Capture the cell that displays the provided text and extract its (x, y) central coordinate. 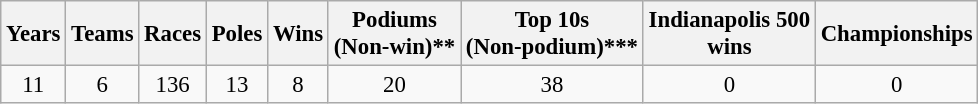
20 (394, 85)
Poles (236, 34)
136 (173, 85)
Wins (298, 34)
Teams (102, 34)
Podiums(Non-win)** (394, 34)
Races (173, 34)
Years (34, 34)
Top 10s(Non-podium)*** (552, 34)
8 (298, 85)
Indianapolis 500wins (729, 34)
6 (102, 85)
13 (236, 85)
Championships (896, 34)
38 (552, 85)
11 (34, 85)
